Search for the cell housing the specified text and yield its [x, y] center coordinate. 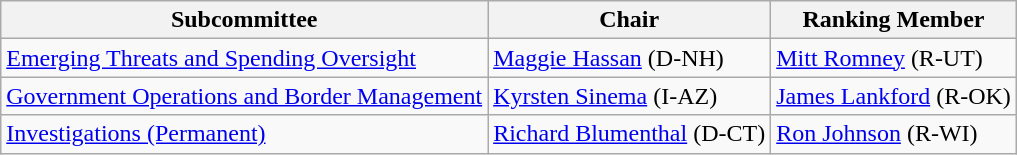
James Lankford (R-OK) [894, 96]
Emerging Threats and Spending Oversight [244, 58]
Richard Blumenthal (D-CT) [630, 134]
Ron Johnson (R-WI) [894, 134]
Kyrsten Sinema (I-AZ) [630, 96]
Investigations (Permanent) [244, 134]
Subcommittee [244, 20]
Government Operations and Border Management [244, 96]
Mitt Romney (R-UT) [894, 58]
Ranking Member [894, 20]
Maggie Hassan (D-NH) [630, 58]
Chair [630, 20]
